Return the (X, Y) coordinate for the center point of the cell that contains the specified text.  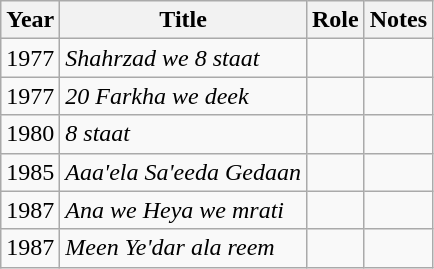
1980 (30, 134)
Meen Ye'dar ala reem (184, 248)
Shahrzad we 8 staat (184, 58)
Ana we Heya we mrati (184, 210)
Notes (398, 20)
Role (335, 20)
20 Farkha we deek (184, 96)
1985 (30, 172)
Title (184, 20)
Aaa'ela Sa'eeda Gedaan (184, 172)
Year (30, 20)
8 staat (184, 134)
